From the cell containing the given text, extract its center point as (x, y) coordinate. 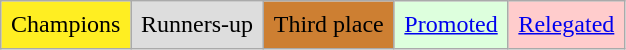
Third place (328, 25)
Runners-up (198, 25)
Promoted (451, 25)
Relegated (566, 25)
Champions (66, 25)
